Find where the given text appears and provide that cell's center as (x, y) coordinate. 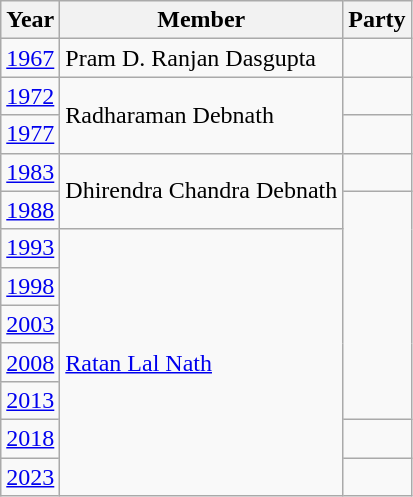
1988 (30, 210)
Radharaman Debnath (202, 115)
Party (377, 20)
Pram D. Ranjan Dasgupta (202, 58)
2003 (30, 324)
1998 (30, 286)
Dhirendra Chandra Debnath (202, 191)
2023 (30, 477)
Ratan Lal Nath (202, 362)
Year (30, 20)
1983 (30, 172)
1977 (30, 134)
1972 (30, 96)
1967 (30, 58)
2008 (30, 362)
1993 (30, 248)
2013 (30, 400)
Member (202, 20)
2018 (30, 438)
